Search for the cell housing the specified text and yield its (x, y) center coordinate. 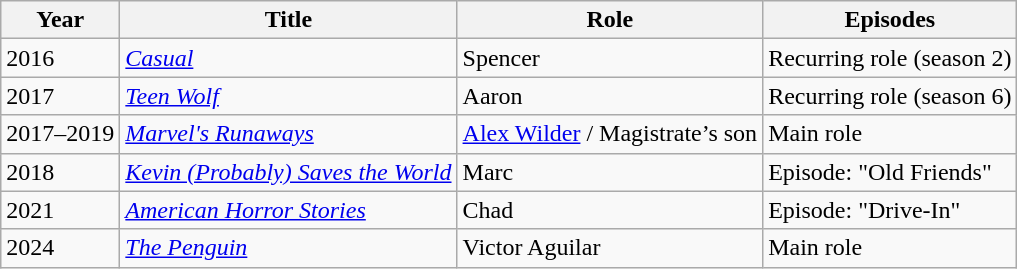
Episode: "Old Friends" (890, 172)
Role (610, 20)
American Horror Stories (288, 210)
Aaron (610, 96)
2017–2019 (60, 134)
2016 (60, 58)
Marvel's Runaways (288, 134)
Episodes (890, 20)
2018 (60, 172)
Teen Wolf (288, 96)
2017 (60, 96)
Chad (610, 210)
Recurring role (season 2) (890, 58)
Alex Wilder / Magistrate’s son (610, 134)
The Penguin (288, 248)
Casual (288, 58)
Kevin (Probably) Saves the World (288, 172)
2024 (60, 248)
Victor Aguilar (610, 248)
Year (60, 20)
Title (288, 20)
2021 (60, 210)
Episode: "Drive-In" (890, 210)
Recurring role (season 6) (890, 96)
Spencer (610, 58)
Marc (610, 172)
